Provide the (x, y) coordinate of the cell's center where the given text is located.  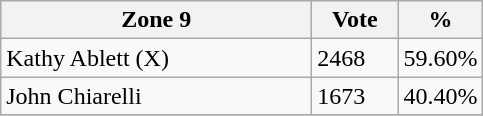
59.60% (440, 58)
Kathy Ablett (X) (156, 58)
2468 (355, 58)
Vote (355, 20)
40.40% (440, 96)
John Chiarelli (156, 96)
1673 (355, 96)
Zone 9 (156, 20)
% (440, 20)
